Return the [x, y] coordinate for the center point of the cell that contains the specified text.  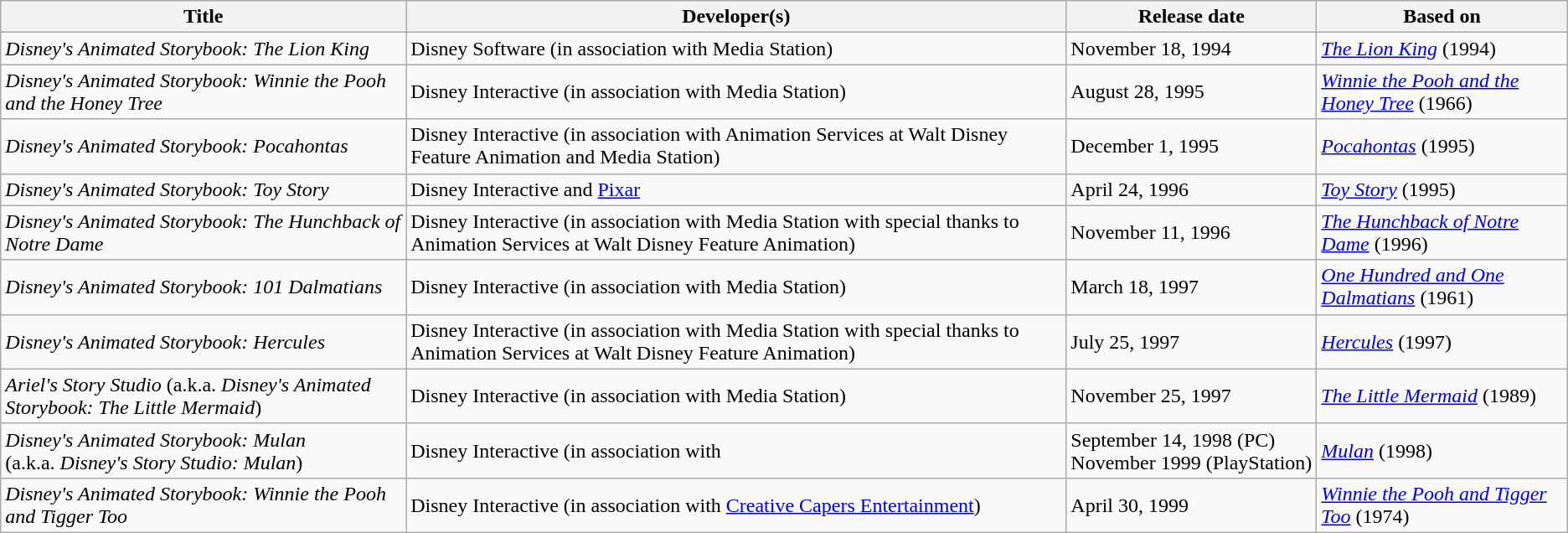
Winnie the Pooh and the Honey Tree (1966) [1442, 92]
Disney's Animated Storybook: Hercules [204, 342]
Developer(s) [736, 17]
Disney's Animated Storybook: The Hunchback of Notre Dame [204, 233]
March 18, 1997 [1191, 287]
Disney Interactive (in association with [736, 451]
September 14, 1998 (PC)November 1999 (PlayStation) [1191, 451]
Disney Software (in association with Media Station) [736, 49]
Disney Interactive (in association with Creative Capers Entertainment) [736, 505]
July 25, 1997 [1191, 342]
Hercules (1997) [1442, 342]
Pocahontas (1995) [1442, 146]
Disney's Animated Storybook: 101 Dalmatians [204, 287]
Disney's Animated Storybook: Pocahontas [204, 146]
Disney Interactive (in association with Animation Services at Walt Disney Feature Animation and Media Station) [736, 146]
Winnie the Pooh and Tigger Too (1974) [1442, 505]
April 24, 1996 [1191, 189]
April 30, 1999 [1191, 505]
Release date [1191, 17]
Toy Story (1995) [1442, 189]
The Little Mermaid (1989) [1442, 396]
Title [204, 17]
Based on [1442, 17]
Disney's Animated Storybook: Mulan(a.k.a. Disney's Story Studio: Mulan) [204, 451]
Mulan (1998) [1442, 451]
Disney's Animated Storybook: The Lion King [204, 49]
December 1, 1995 [1191, 146]
November 18, 1994 [1191, 49]
Disney's Animated Storybook: Winnie the Pooh and Tigger Too [204, 505]
Disney's Animated Storybook: Toy Story [204, 189]
Ariel's Story Studio (a.k.a. Disney's Animated Storybook: The Little Mermaid) [204, 396]
The Lion King (1994) [1442, 49]
November 11, 1996 [1191, 233]
November 25, 1997 [1191, 396]
Disney Interactive and Pixar [736, 189]
August 28, 1995 [1191, 92]
The Hunchback of Notre Dame (1996) [1442, 233]
Disney's Animated Storybook: Winnie the Pooh and the Honey Tree [204, 92]
One Hundred and One Dalmatians (1961) [1442, 287]
